From the cell containing the given text, extract its center point as (X, Y) coordinate. 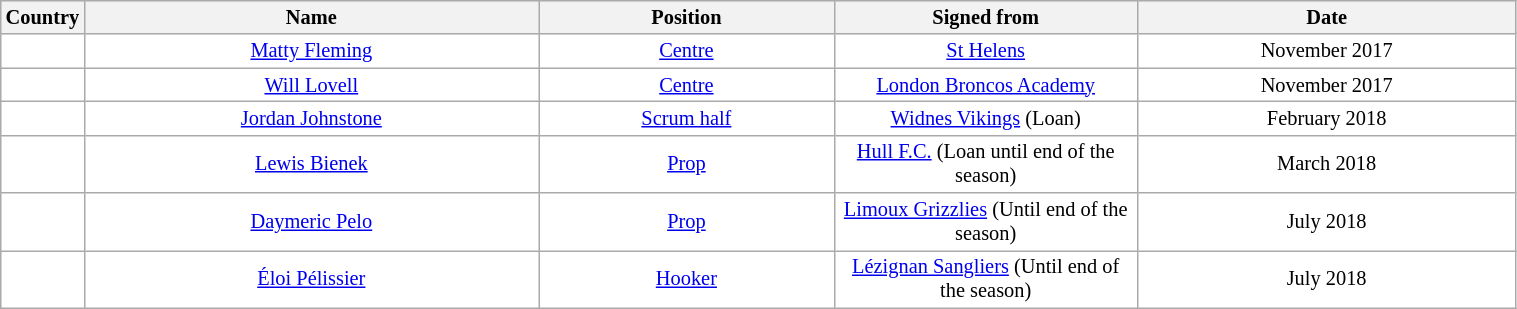
London Broncos Academy (986, 85)
Jordan Johnstone (312, 118)
Name (312, 17)
Hooker (687, 279)
Date (1326, 17)
Lewis Bienek (312, 164)
February 2018 (1326, 118)
Limoux Grizzlies (Until end of the season) (986, 222)
Widnes Vikings (Loan) (986, 118)
Daymeric Pelo (312, 222)
March 2018 (1326, 164)
Lézignan Sangliers (Until end of the season) (986, 279)
Will Lovell (312, 85)
Position (687, 17)
Country (42, 17)
Hull F.C. (Loan until end of the season) (986, 164)
Signed from (986, 17)
Scrum half (687, 118)
St Helens (986, 51)
Éloi Pélissier (312, 279)
Matty Fleming (312, 51)
